Extract the (X, Y) coordinate from the center of the cell holding the provided text.  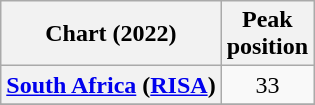
South Africa (RISA) (111, 85)
33 (267, 85)
Chart (2022) (111, 34)
Peakposition (267, 34)
